Detect which cell encompasses the target text, then output its [x, y] center coordinate. 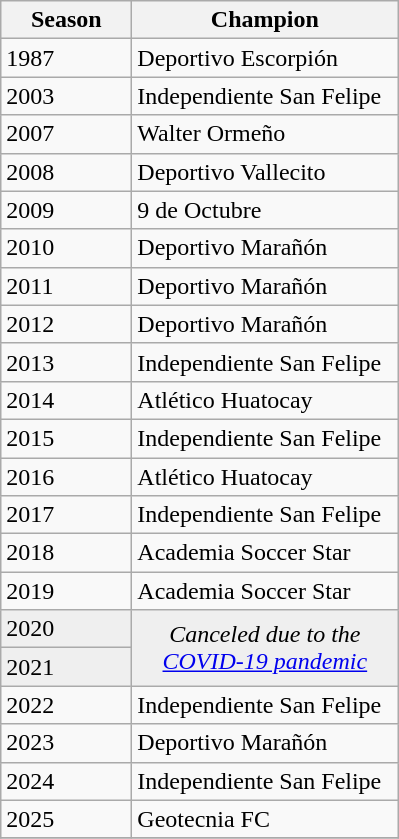
2020 [66, 629]
2013 [66, 362]
2023 [66, 743]
Geotecnia FC [265, 819]
2007 [66, 134]
1987 [66, 58]
2021 [66, 667]
Champion [265, 20]
2003 [66, 96]
2012 [66, 324]
Walter Ormeño [265, 134]
2010 [66, 248]
Season [66, 20]
Deportivo Escorpión [265, 58]
2011 [66, 286]
2019 [66, 591]
2017 [66, 515]
9 de Octubre [265, 210]
2009 [66, 210]
2024 [66, 781]
Canceled due to the COVID-19 pandemic [265, 648]
2008 [66, 172]
2018 [66, 553]
Deportivo Vallecito [265, 172]
2025 [66, 819]
2014 [66, 400]
2022 [66, 705]
2016 [66, 477]
2015 [66, 438]
